Locate the cell with the specified text and output its [x, y] center coordinate. 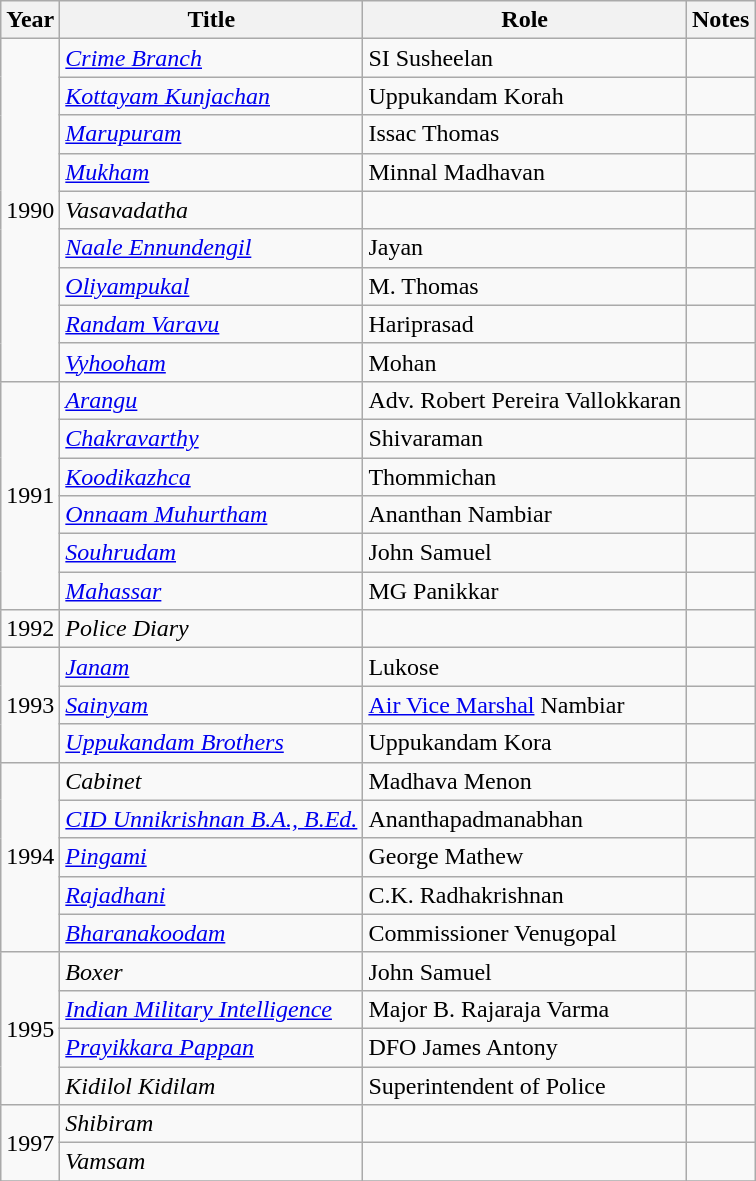
Rajadhani [212, 895]
Lukose [525, 667]
1993 [30, 705]
Bharanakoodam [212, 933]
Commissioner Venugopal [525, 933]
Pingami [212, 857]
Shivaraman [525, 438]
1992 [30, 629]
DFO James Antony [525, 1047]
Koodikazhca [212, 477]
Title [212, 20]
Souhrudam [212, 553]
MG Panikkar [525, 591]
Major B. Rajaraja Varma [525, 1009]
Onnaam Muhurtham [212, 515]
1990 [30, 210]
Uppukandam Kora [525, 743]
1995 [30, 1028]
Uppukandam Korah [525, 96]
Mohan [525, 362]
Indian Military Intelligence [212, 1009]
Minnal Madhavan [525, 172]
Kidilol Kidilam [212, 1085]
Role [525, 20]
M. Thomas [525, 286]
Madhava Menon [525, 781]
Air Vice Marshal Nambiar [525, 705]
Superintendent of Police [525, 1085]
Chakravarthy [212, 438]
Police Diary [212, 629]
Ananthapadmanabhan [525, 819]
Sainyam [212, 705]
George Mathew [525, 857]
1991 [30, 495]
Mukham [212, 172]
Ananthan Nambiar [525, 515]
Hariprasad [525, 324]
Vyhooham [212, 362]
Jayan [525, 248]
SI Susheelan [525, 58]
Vamsam [212, 1162]
Naale Ennundengil [212, 248]
Prayikkara Pappan [212, 1047]
Mahassar [212, 591]
Marupuram [212, 134]
C.K. Radhakrishnan [525, 895]
Uppukandam Brothers [212, 743]
1997 [30, 1143]
Cabinet [212, 781]
Year [30, 20]
CID Unnikrishnan B.A., B.Ed. [212, 819]
Issac Thomas [525, 134]
Notes [721, 20]
Randam Varavu [212, 324]
Kottayam Kunjachan [212, 96]
Janam [212, 667]
Shibiram [212, 1124]
1994 [30, 857]
Oliyampukal [212, 286]
Thommichan [525, 477]
Adv. Robert Pereira Vallokkaran [525, 400]
Crime Branch [212, 58]
Boxer [212, 971]
Arangu [212, 400]
Vasavadatha [212, 210]
